Search for the cell housing the specified text and yield its (X, Y) center coordinate. 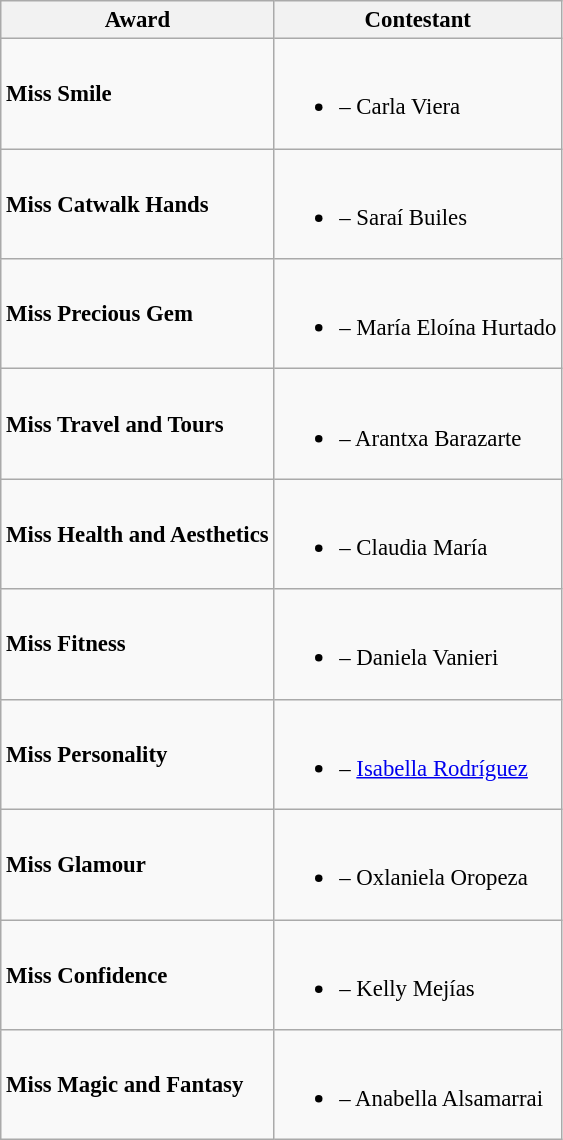
Miss Confidence (138, 975)
– Daniela Vanieri (418, 644)
Contestant (418, 20)
Miss Fitness (138, 644)
– Carla Viera (418, 94)
Miss Magic and Fantasy (138, 1085)
– Oxlaniela Oropeza (418, 865)
– Arantxa Barazarte (418, 424)
Miss Smile (138, 94)
– Saraí Builes (418, 204)
– Isabella Rodríguez (418, 754)
Miss Glamour (138, 865)
– Anabella Alsamarrai (418, 1085)
Miss Health and Aesthetics (138, 534)
– María Eloína Hurtado (418, 314)
Miss Catwalk Hands (138, 204)
– Kelly Mejías (418, 975)
Award (138, 20)
Miss Precious Gem (138, 314)
Miss Travel and Tours (138, 424)
Miss Personality (138, 754)
– Claudia María (418, 534)
